Search for the cell housing the specified text and yield its (X, Y) center coordinate. 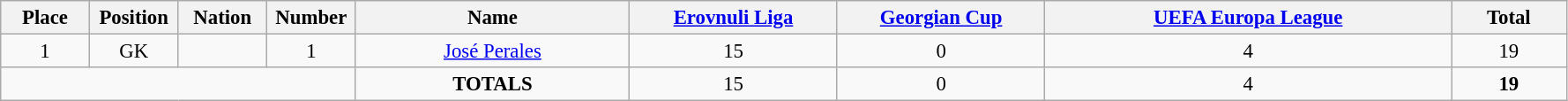
Total (1510, 18)
José Perales (492, 51)
Number (312, 18)
UEFA Europa League (1249, 18)
Nation (222, 18)
TOTALS (492, 84)
Position (134, 18)
GK (134, 51)
Place (46, 18)
Georgian Cup (941, 18)
Name (492, 18)
Erovnuli Liga (734, 18)
